Locate the cell with the specified text and output its [X, Y] center coordinate. 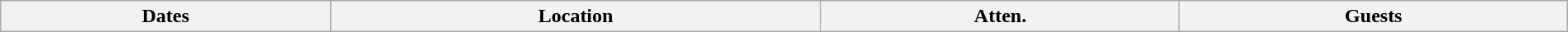
Atten. [1001, 16]
Guests [1373, 16]
Dates [165, 16]
Location [576, 16]
